Capture the cell that displays the provided text and extract its (x, y) central coordinate. 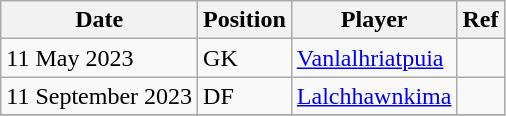
Position (245, 20)
Date (100, 20)
DF (245, 96)
Vanlalhriatpuia (374, 58)
Lalchhawnkima (374, 96)
Ref (480, 20)
Player (374, 20)
11 September 2023 (100, 96)
GK (245, 58)
11 May 2023 (100, 58)
